Identify which cell holds the provided text, then report its (x, y) central coordinate. 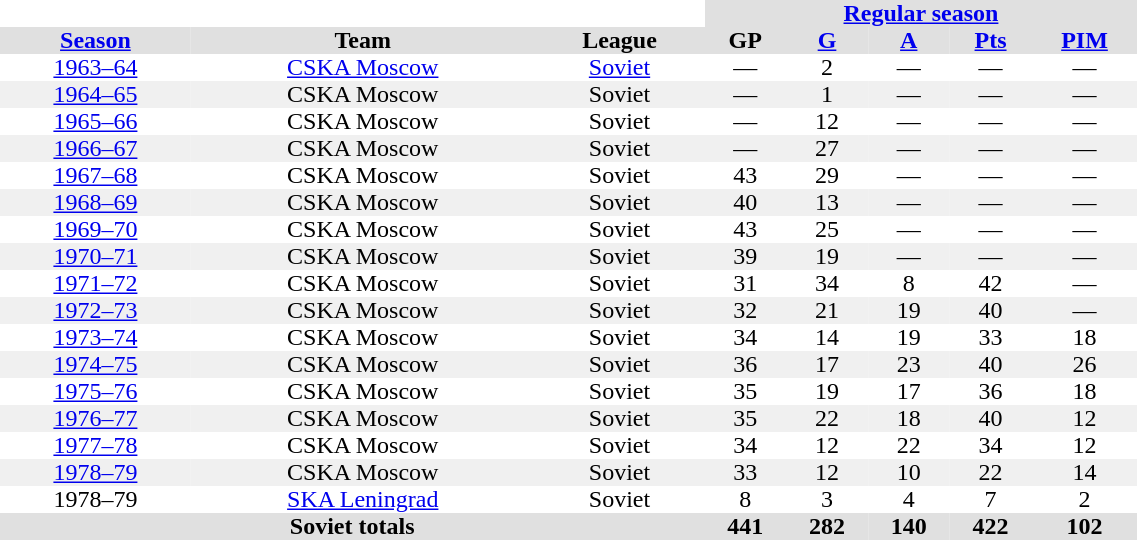
1963–64 (96, 68)
21 (827, 310)
1975–76 (96, 392)
3 (827, 500)
1972–73 (96, 310)
282 (827, 526)
1976–77 (96, 418)
League (620, 40)
G (827, 40)
1974–75 (96, 364)
1973–74 (96, 338)
39 (745, 256)
441 (745, 526)
422 (991, 526)
SKA Leningrad (363, 500)
Team (363, 40)
13 (827, 202)
27 (827, 148)
Soviet totals (352, 526)
32 (745, 310)
26 (1084, 364)
Regular season (920, 14)
1971–72 (96, 284)
1969–70 (96, 230)
1970–71 (96, 256)
102 (1084, 526)
1 (827, 94)
Pts (991, 40)
1967–68 (96, 176)
7 (991, 500)
GP (745, 40)
31 (745, 284)
A (909, 40)
Season (96, 40)
1977–78 (96, 446)
23 (909, 364)
42 (991, 284)
1968–69 (96, 202)
1964–65 (96, 94)
140 (909, 526)
25 (827, 230)
1966–67 (96, 148)
10 (909, 472)
29 (827, 176)
PIM (1084, 40)
4 (909, 500)
1965–66 (96, 122)
